Provide the [x, y] coordinate of the cell's center where the given text is located.  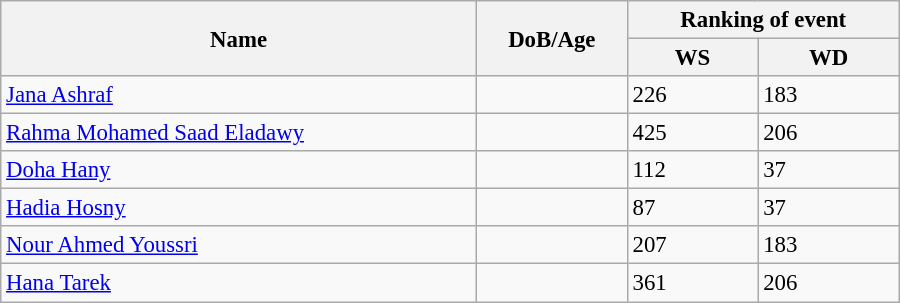
WD [828, 58]
Hadia Hosny [239, 208]
112 [692, 170]
Jana Ashraf [239, 95]
361 [692, 283]
Hana Tarek [239, 283]
425 [692, 133]
Name [239, 38]
87 [692, 208]
WS [692, 58]
207 [692, 245]
DoB/Age [552, 38]
Ranking of event [763, 20]
Nour Ahmed Youssri [239, 245]
Doha Hany [239, 170]
Rahma Mohamed Saad Eladawy [239, 133]
226 [692, 95]
